Identify which cell holds the provided text, then report its (X, Y) central coordinate. 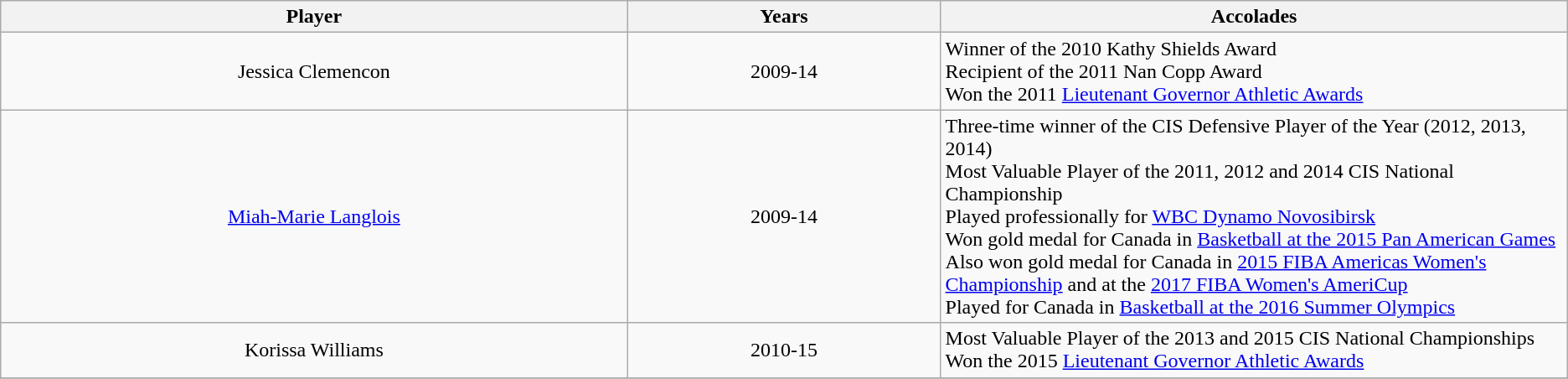
Jessica Clemencon (314, 71)
Miah-Marie Langlois (314, 216)
Player (314, 17)
Winner of the 2010 Kathy Shields AwardRecipient of the 2011 Nan Copp AwardWon the 2011 Lieutenant Governor Athletic Awards (1254, 71)
Years (784, 17)
Korissa Williams (314, 350)
2010-15 (784, 350)
Most Valuable Player of the 2013 and 2015 CIS National ChampionshipsWon the 2015 Lieutenant Governor Athletic Awards (1254, 350)
Accolades (1254, 17)
